From the cell containing the given text, extract its center point as [x, y] coordinate. 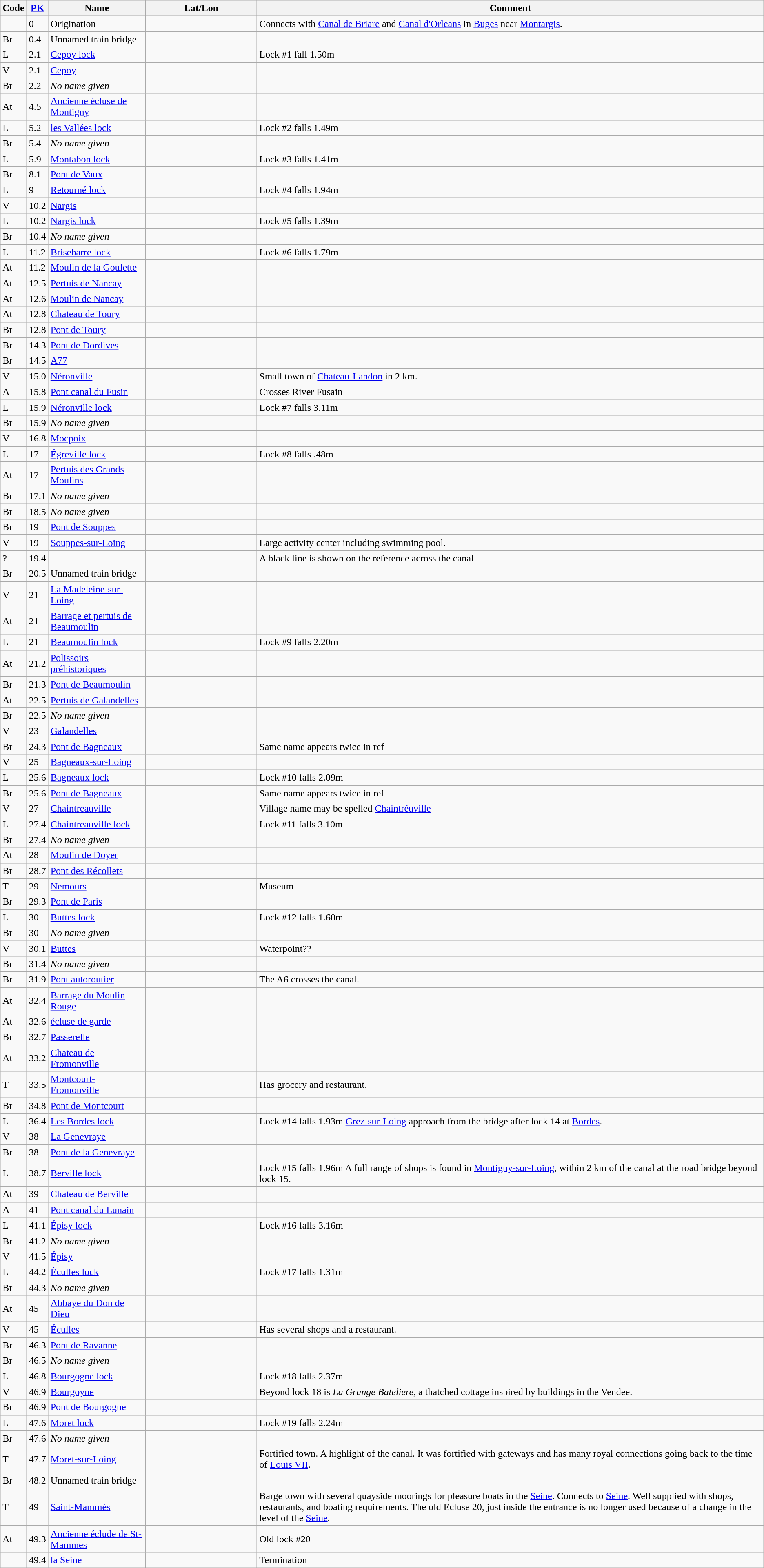
Lock #1 fall 1.50m [510, 55]
33.5 [38, 1085]
Souppes-sur-Loing [97, 543]
34.8 [38, 1106]
Has several shops and a restaurant. [510, 1330]
31.4 [38, 964]
Lock #10 falls 2.09m [510, 778]
Mocpoix [97, 438]
25 [38, 762]
La Madeleine-sur-Loing [97, 595]
15.0 [38, 376]
Lock #14 falls 1.93m Grez-sur-Loing approach from the bridge after lock 14 at Bordes. [510, 1121]
Montabon lock [97, 159]
Chateau de Fromonville [97, 1058]
Moret lock [97, 1423]
Pont de Montcourt [97, 1106]
Lat/Lon [201, 8]
23 [38, 731]
Néronville lock [97, 407]
Lock #6 falls 1.79m [510, 252]
Berville lock [97, 1173]
Waterpoint?? [510, 948]
Pont canal du Lunain [97, 1210]
39 [38, 1194]
la Seine [97, 1560]
24.3 [38, 746]
Lock #12 falls 1.60m [510, 917]
Pertuis de Galandelles [97, 700]
Les Bordes lock [97, 1121]
Crosses River Fusain [510, 392]
les Vallées lock [97, 128]
12.6 [38, 299]
17.1 [38, 496]
Galandelles [97, 731]
Village name may be spelled Chaintréuville [510, 809]
Fortified town. A highlight of the canal. It was fortified with gateways and has many royal connections going back to the time of Louis VII. [510, 1459]
Néronville [97, 376]
Buttes lock [97, 917]
Pont de Bourgogne [97, 1407]
Cepoy lock [97, 55]
48.2 [38, 1480]
5.9 [38, 159]
14.3 [38, 345]
38.7 [38, 1173]
écluse de garde [97, 1022]
Cepoy [97, 70]
21.2 [38, 663]
Pont de Ravanne [97, 1345]
Barrage et pertuis de Beaumoulin [97, 621]
Chateau de Toury [97, 314]
Pont de Paris [97, 902]
32.6 [38, 1022]
9 [38, 190]
41 [38, 1210]
The A6 crosses the canal. [510, 979]
Lock #4 falls 1.94m [510, 190]
Saint-Mammès [97, 1507]
49.3 [38, 1539]
Pertuis des Grands Moulins [97, 475]
8.1 [38, 174]
Beaumoulin lock [97, 642]
Museum [510, 886]
La Genevraye [97, 1137]
Pont de Souppes [97, 527]
Épisy lock [97, 1225]
Lock #17 falls 1.31m [510, 1272]
41.5 [38, 1256]
31.9 [38, 979]
41.2 [38, 1241]
32.4 [38, 1000]
Pont des Récollets [97, 871]
49.4 [38, 1560]
Éculles lock [97, 1272]
47.7 [38, 1459]
18.5 [38, 512]
Beyond lock 18 is La Grange Bateliere, a thatched cottage inspired by buildings in the Vendee. [510, 1392]
46.3 [38, 1345]
Bourgogne lock [97, 1376]
Ancienne écluse de Montigny [97, 107]
Épisy [97, 1256]
Pertuis de Nancay [97, 283]
A black line is shown on the reference across the canal [510, 558]
Nargis lock [97, 221]
19.4 [38, 558]
Passerelle [97, 1037]
Code [13, 8]
Lock #3 falls 1.41m [510, 159]
30.1 [38, 948]
0 [38, 24]
16.8 [38, 438]
Chateau de Berville [97, 1194]
32.7 [38, 1037]
41.1 [38, 1225]
Bourgoyne [97, 1392]
Moulin de Nancay [97, 299]
Barrage du Moulin Rouge [97, 1000]
Égreville lock [97, 454]
49 [38, 1507]
Bagneaux lock [97, 778]
Retourné lock [97, 190]
Moret-sur-Loing [97, 1459]
44.3 [38, 1287]
46.5 [38, 1361]
? [13, 558]
Lock #11 falls 3.10m [510, 824]
Comment [510, 8]
Moulin de Doyer [97, 855]
Chaintreauville lock [97, 824]
29 [38, 886]
Lock #16 falls 3.16m [510, 1225]
Origination [97, 24]
Pont de Vaux [97, 174]
Chaintreauville [97, 809]
Pont autoroutier [97, 979]
33.2 [38, 1058]
Ancienne éclude de St-Mammes [97, 1539]
Lock #8 falls .48m [510, 454]
20.5 [38, 574]
36.4 [38, 1121]
44.2 [38, 1272]
2.2 [38, 86]
Lock #19 falls 2.24m [510, 1423]
Connects with Canal de Briare and Canal d'Orleans in Buges near Montargis. [510, 24]
Name [97, 8]
Pont de Dordives [97, 345]
Brisebarre lock [97, 252]
Lock #18 falls 2.37m [510, 1376]
Large activity center including swimming pool. [510, 543]
Pont canal du Fusin [97, 392]
Moulin de la Goulette [97, 268]
28.7 [38, 871]
Abbaye du Don de Dieu [97, 1309]
Lock #7 falls 3.11m [510, 407]
Éculles [97, 1330]
46.8 [38, 1376]
14.5 [38, 361]
Nemours [97, 886]
Lock #15 falls 1.96m A full range of shops is found in Montigny-sur-Loing, within 2 km of the canal at the road bridge beyond lock 15. [510, 1173]
5.4 [38, 143]
27 [38, 809]
Montcourt-Fromonville [97, 1085]
Lock #9 falls 2.20m [510, 642]
21.3 [38, 684]
Small town of Chateau-Landon in 2 km. [510, 376]
12.5 [38, 283]
Pont de Toury [97, 330]
Old lock #20 [510, 1539]
29.3 [38, 902]
5.2 [38, 128]
Nargis [97, 205]
Lock #2 falls 1.49m [510, 128]
Pont de Beaumoulin [97, 684]
15.8 [38, 392]
0.4 [38, 39]
Lock #5 falls 1.39m [510, 221]
Polissoirs préhistoriques [97, 663]
Bagneaux-sur-Loing [97, 762]
A77 [97, 361]
Termination [510, 1560]
Has grocery and restaurant. [510, 1085]
10.4 [38, 237]
Buttes [97, 948]
PK [38, 8]
28 [38, 855]
4.5 [38, 107]
Pont de la Genevraye [97, 1152]
